From the cell containing the given text, extract its center point as [x, y] coordinate. 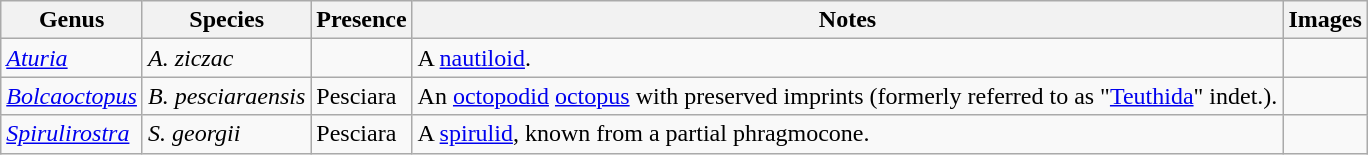
Notes [848, 20]
S. georgii [226, 134]
A spirulid, known from a partial phragmocone. [848, 134]
Presence [362, 20]
An octopodid octopus with preserved imprints (formerly referred to as "Teuthida" indet.). [848, 96]
Bolcaoctopus [72, 96]
Spirulirostra [72, 134]
Aturia [72, 58]
A. ziczac [226, 58]
A nautiloid. [848, 58]
B. pesciaraensis [226, 96]
Images [1325, 20]
Genus [72, 20]
Species [226, 20]
